Identify which cell holds the provided text, then report its [x, y] central coordinate. 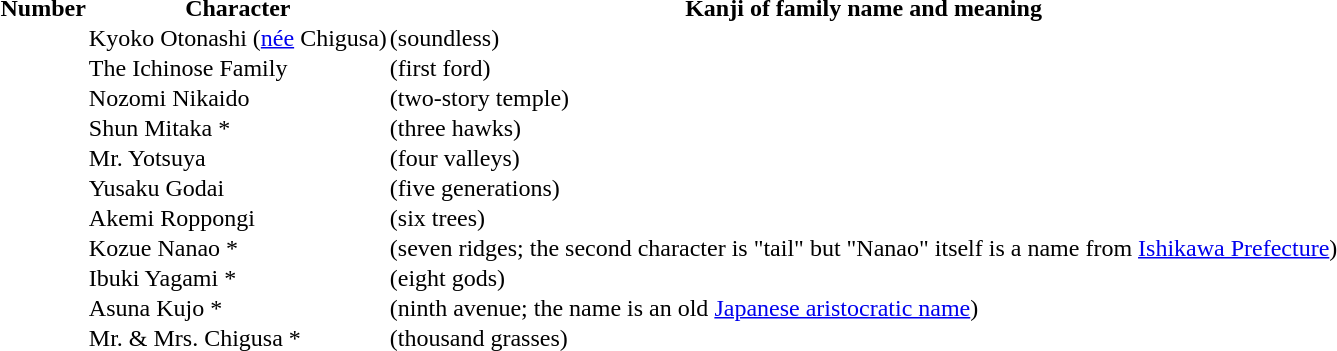
Akemi Roppongi [238, 218]
Kozue Nanao * [238, 248]
The Ichinose Family [238, 68]
Kyoko Otonashi (née Chigusa) [238, 38]
Nozomi Nikaido [238, 98]
Asuna Kujo * [238, 308]
Yusaku Godai [238, 188]
Mr. Yotsuya [238, 158]
Shun Mitaka * [238, 128]
Ibuki Yagami * [238, 278]
